Locate the cell with the specified text and output its [X, Y] center coordinate. 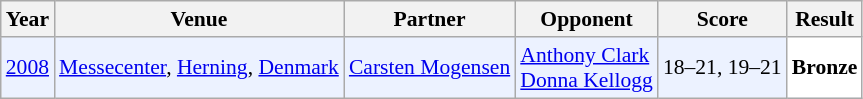
Year [28, 19]
Carsten Mogensen [430, 68]
2008 [28, 68]
Partner [430, 19]
Bronze [825, 68]
Score [722, 19]
18–21, 19–21 [722, 68]
Messecenter, Herning, Denmark [199, 68]
Anthony Clark Donna Kellogg [586, 68]
Result [825, 19]
Opponent [586, 19]
Venue [199, 19]
